Pinpoint the cell where the given text exists, returning its [X, Y] midpoint coordinate. 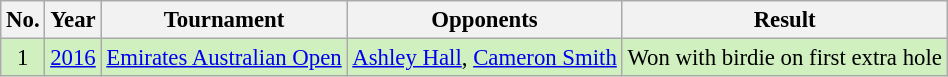
Ashley Hall, Cameron Smith [484, 58]
Tournament [224, 20]
2016 [73, 58]
Opponents [484, 20]
Year [73, 20]
Won with birdie on first extra hole [784, 58]
No. [23, 20]
Result [784, 20]
1 [23, 58]
Emirates Australian Open [224, 58]
